Return (X, Y) of the center of cell containing provided text 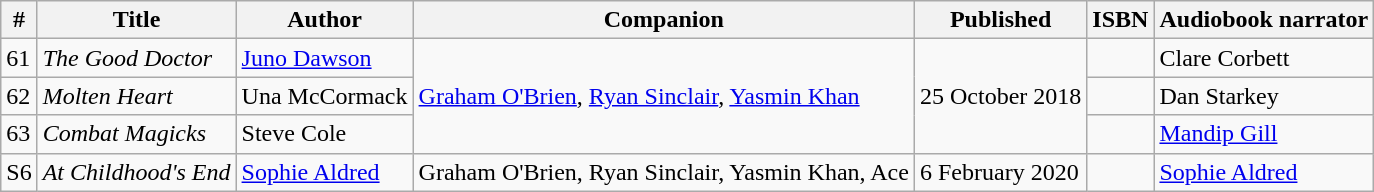
61 (19, 58)
Clare Corbett (1264, 58)
Published (1000, 20)
ISBN (1120, 20)
At Childhood's End (136, 172)
# (19, 20)
63 (19, 134)
Graham O'Brien, Ryan Sinclair, Yasmin Khan, Ace (664, 172)
S6 (19, 172)
25 October 2018 (1000, 96)
Author (324, 20)
The Good Doctor (136, 58)
Una McCormack (324, 96)
Graham O'Brien, Ryan Sinclair, Yasmin Khan (664, 96)
Steve Cole (324, 134)
Dan Starkey (1264, 96)
Title (136, 20)
Companion (664, 20)
62 (19, 96)
Audiobook narrator (1264, 20)
Molten Heart (136, 96)
Juno Dawson (324, 58)
6 February 2020 (1000, 172)
Combat Magicks (136, 134)
Mandip Gill (1264, 134)
